Scan for the cell matching the given text and deliver its (X, Y) coordinate at center. 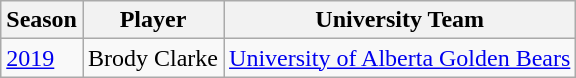
Brody Clarke (152, 58)
University Team (400, 20)
Season (42, 20)
Player (152, 20)
University of Alberta Golden Bears (400, 58)
2019 (42, 58)
